From the cell containing the given text, extract its center point as (X, Y) coordinate. 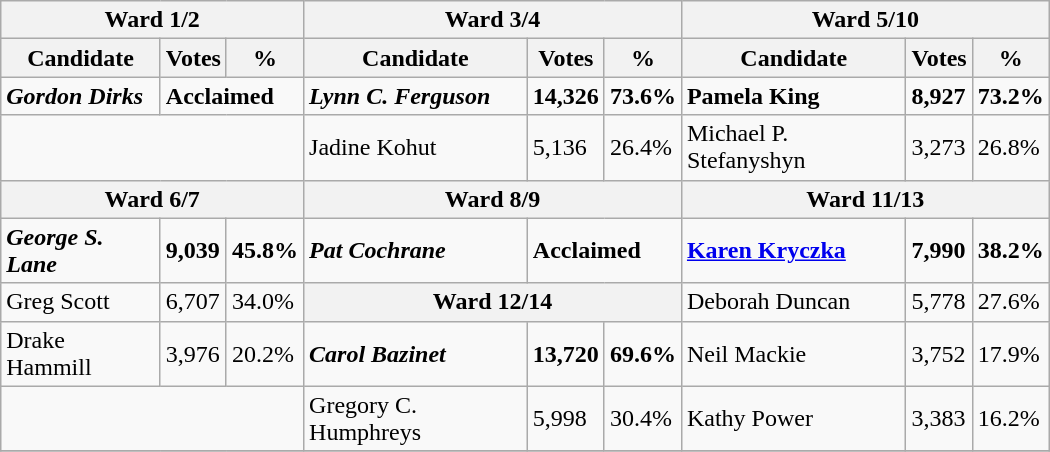
Ward 5/10 (865, 20)
3,383 (939, 418)
26.8% (1010, 148)
Karen Kryczka (794, 250)
Greg Scott (81, 302)
26.4% (642, 148)
Ward 3/4 (493, 20)
Ward 11/13 (865, 199)
Kathy Power (794, 418)
73.2% (1010, 96)
14,326 (566, 96)
30.4% (642, 418)
8,927 (939, 96)
Gregory C. Humphreys (416, 418)
5,998 (566, 418)
38.2% (1010, 250)
George S. Lane (81, 250)
7,990 (939, 250)
3,752 (939, 354)
3,273 (939, 148)
Jadine Kohut (416, 148)
16.2% (1010, 418)
Michael P. Stefanyshyn (794, 148)
45.8% (264, 250)
5,778 (939, 302)
6,707 (193, 302)
34.0% (264, 302)
Gordon Dirks (81, 96)
13,720 (566, 354)
20.2% (264, 354)
Pat Cochrane (416, 250)
69.6% (642, 354)
27.6% (1010, 302)
9,039 (193, 250)
Ward 1/2 (152, 20)
Ward 8/9 (493, 199)
Carol Bazinet (416, 354)
Pamela King (794, 96)
Ward 12/14 (493, 302)
Drake Hammill (81, 354)
Neil Mackie (794, 354)
3,976 (193, 354)
Lynn C. Ferguson (416, 96)
Deborah Duncan (794, 302)
Ward 6/7 (152, 199)
73.6% (642, 96)
5,136 (566, 148)
17.9% (1010, 354)
